Scan for the cell matching the given text and deliver its (X, Y) coordinate at center. 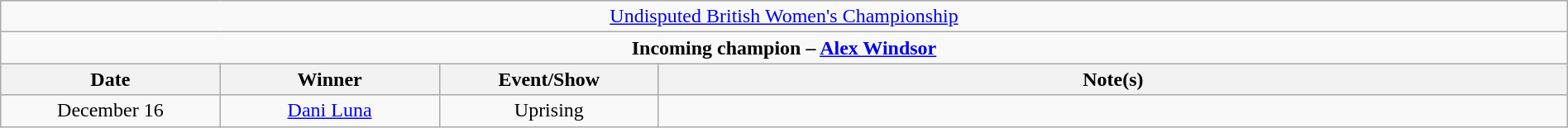
Incoming champion – Alex Windsor (784, 48)
Event/Show (549, 79)
Note(s) (1113, 79)
Uprising (549, 111)
Date (111, 79)
Dani Luna (329, 111)
December 16 (111, 111)
Undisputed British Women's Championship (784, 17)
Winner (329, 79)
